Scan for the cell matching the given text and deliver its [X, Y] coordinate at center. 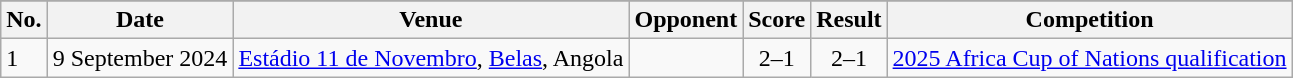
Date [140, 20]
Competition [1090, 20]
Opponent [686, 20]
Venue [431, 20]
Estádio 11 de Novembro, Belas, Angola [431, 58]
2025 Africa Cup of Nations qualification [1090, 58]
1 [24, 58]
9 September 2024 [140, 58]
Result [849, 20]
Score [777, 20]
No. [24, 20]
